Determine the (X, Y) coordinate at the center of the cell enclosing the given text.  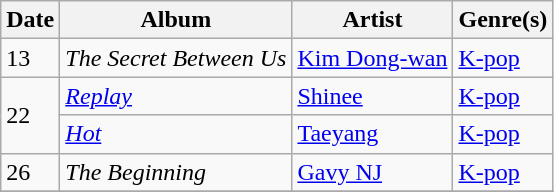
Artist (372, 20)
13 (30, 58)
Taeyang (372, 134)
Replay (176, 96)
Date (30, 20)
Shinee (372, 96)
26 (30, 172)
Album (176, 20)
Genre(s) (503, 20)
Kim Dong-wan (372, 58)
The Beginning (176, 172)
Hot (176, 134)
The Secret Between Us (176, 58)
Gavy NJ (372, 172)
22 (30, 115)
